Provide the [X, Y] coordinate of the cell's center where the given text is located.  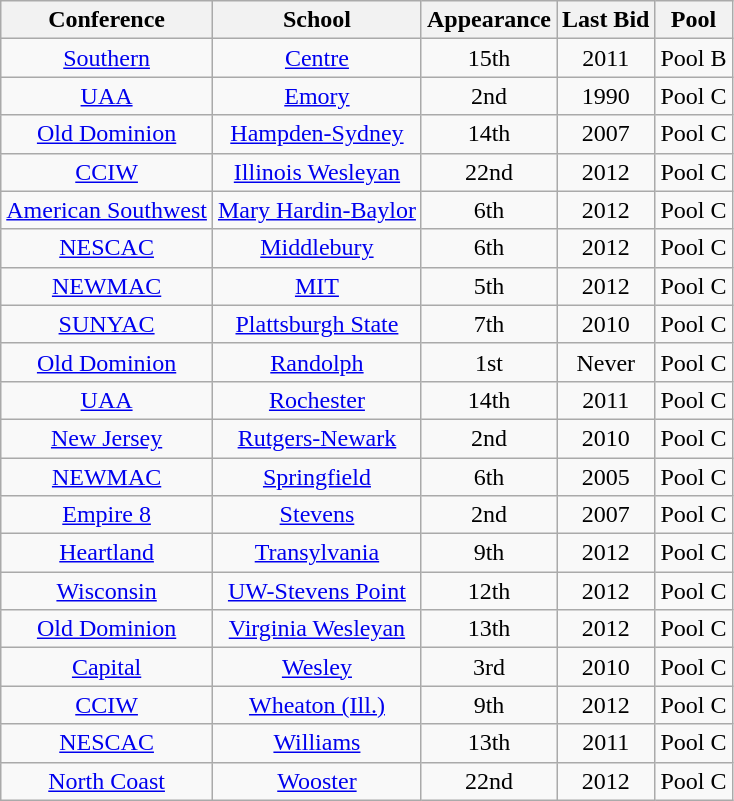
Virginia Wesleyan [316, 629]
1990 [605, 96]
Empire 8 [107, 515]
3rd [488, 667]
Wooster [316, 781]
Conference [107, 20]
Centre [316, 58]
Pool B [694, 58]
5th [488, 286]
School [316, 20]
Southern [107, 58]
Rochester [316, 400]
North Coast [107, 781]
Illinois Wesleyan [316, 172]
Randolph [316, 362]
2005 [605, 477]
UW-Stevens Point [316, 591]
Heartland [107, 553]
Williams [316, 743]
Emory [316, 96]
Hampden-Sydney [316, 134]
Wesley [316, 667]
SUNYAC [107, 324]
American Southwest [107, 210]
Springfield [316, 477]
15th [488, 58]
Stevens [316, 515]
7th [488, 324]
Rutgers-Newark [316, 438]
Appearance [488, 20]
Plattsburgh State [316, 324]
Middlebury [316, 248]
12th [488, 591]
Capital [107, 667]
Wisconsin [107, 591]
Pool [694, 20]
Mary Hardin-Baylor [316, 210]
Transylvania [316, 553]
New Jersey [107, 438]
1st [488, 362]
Last Bid [605, 20]
Wheaton (Ill.) [316, 705]
Never [605, 362]
MIT [316, 286]
